Capture the cell that displays the provided text and extract its (X, Y) central coordinate. 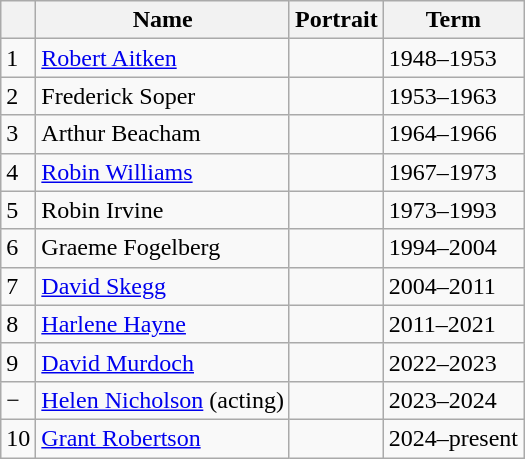
Arthur Beacham (163, 134)
2004–2011 (453, 286)
1964–1966 (453, 134)
1953–1963 (453, 96)
2024–present (453, 438)
Term (453, 20)
8 (18, 324)
1948–1953 (453, 58)
3 (18, 134)
Helen Nicholson (acting) (163, 400)
Name (163, 20)
Robin Irvine (163, 210)
10 (18, 438)
Graeme Fogelberg (163, 248)
2023–2024 (453, 400)
Robin Williams (163, 172)
David Murdoch (163, 362)
4 (18, 172)
1973–1993 (453, 210)
2011–2021 (453, 324)
5 (18, 210)
Grant Robertson (163, 438)
David Skegg (163, 286)
Portrait (336, 20)
Harlene Hayne (163, 324)
9 (18, 362)
1967–1973 (453, 172)
1994–2004 (453, 248)
7 (18, 286)
Robert Aitken (163, 58)
− (18, 400)
2 (18, 96)
2022–2023 (453, 362)
Frederick Soper (163, 96)
1 (18, 58)
6 (18, 248)
